Capture the cell that displays the provided text and extract its (X, Y) central coordinate. 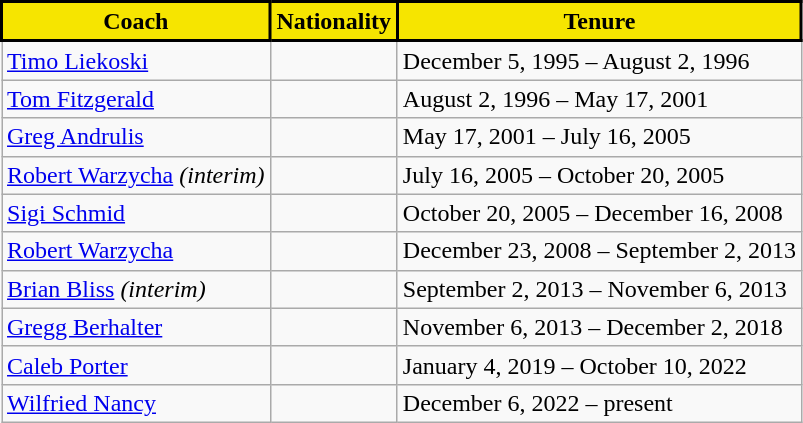
Wilfried Nancy (136, 403)
Sigi Schmid (136, 213)
September 2, 2013 – November 6, 2013 (599, 289)
Robert Warzycha (interim) (136, 175)
Caleb Porter (136, 365)
Brian Bliss (interim) (136, 289)
Nationality (334, 22)
November 6, 2013 – December 2, 2018 (599, 327)
Robert Warzycha (136, 251)
May 17, 2001 – July 16, 2005 (599, 137)
Coach (136, 22)
Tom Fitzgerald (136, 99)
December 23, 2008 – September 2, 2013 (599, 251)
January 4, 2019 – October 10, 2022 (599, 365)
Tenure (599, 22)
December 5, 1995 – August 2, 1996 (599, 60)
October 20, 2005 – December 16, 2008 (599, 213)
December 6, 2022 – present (599, 403)
Timo Liekoski (136, 60)
Gregg Berhalter (136, 327)
Greg Andrulis (136, 137)
July 16, 2005 – October 20, 2005 (599, 175)
August 2, 1996 – May 17, 2001 (599, 99)
